Pinpoint the cell where the given text exists, returning its [X, Y] midpoint coordinate. 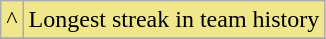
^ [12, 20]
Longest streak in team history [174, 20]
